Identify which cell holds the provided text, then report its [x, y] central coordinate. 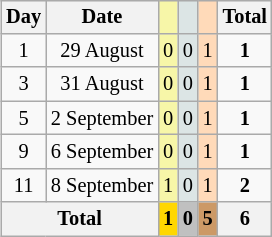
8 September [102, 185]
11 [24, 185]
2 September [102, 118]
9 [24, 152]
31 August [102, 84]
6 September [102, 152]
Day [24, 17]
2 [245, 185]
Date [102, 17]
3 [24, 84]
6 [245, 219]
29 August [102, 51]
